Detect which cell encompasses the target text, then output its [x, y] center coordinate. 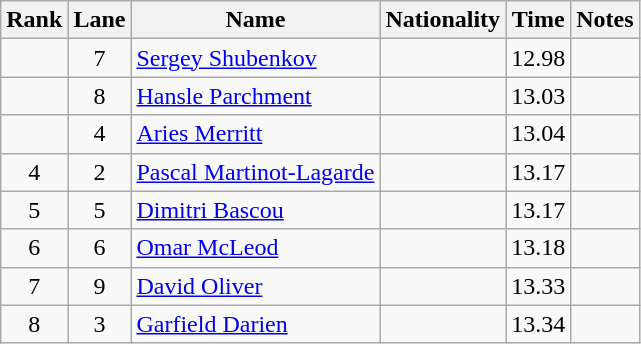
Garfield Darien [256, 324]
3 [100, 324]
Lane [100, 20]
2 [100, 172]
Hansle Parchment [256, 96]
12.98 [538, 58]
David Oliver [256, 286]
13.33 [538, 286]
Notes [605, 20]
13.03 [538, 96]
Time [538, 20]
Aries Merritt [256, 134]
13.04 [538, 134]
13.18 [538, 248]
Omar McLeod [256, 248]
9 [100, 286]
Nationality [443, 20]
Pascal Martinot-Lagarde [256, 172]
Sergey Shubenkov [256, 58]
13.34 [538, 324]
Rank [34, 20]
Dimitri Bascou [256, 210]
Name [256, 20]
